Return the (X, Y) coordinate for the center point of the cell that contains the specified text.  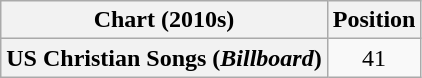
US Christian Songs (Billboard) (164, 58)
Chart (2010s) (164, 20)
Position (374, 20)
41 (374, 58)
